Determine the [x, y] coordinate at the center of the cell enclosing the given text.  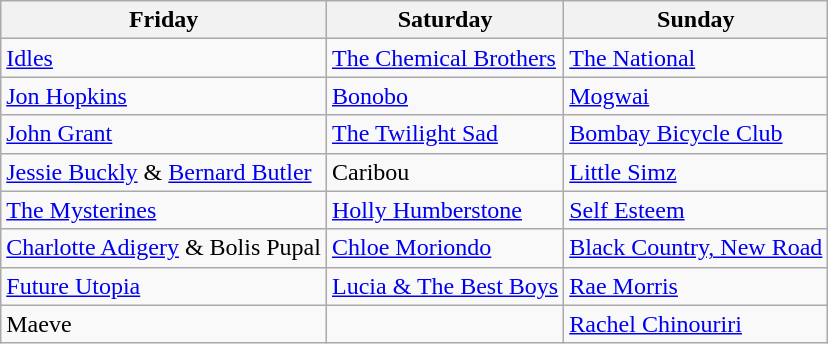
Caribou [444, 172]
Bonobo [444, 96]
Saturday [444, 20]
Little Simz [696, 172]
Charlotte Adigery & Bolis Pupal [164, 248]
Lucia & The Best Boys [444, 286]
The Mysterines [164, 210]
The Chemical Brothers [444, 58]
Sunday [696, 20]
Mogwai [696, 96]
The National [696, 58]
Holly Humberstone [444, 210]
Future Utopia [164, 286]
Jon Hopkins [164, 96]
Bombay Bicycle Club [696, 134]
Friday [164, 20]
Self Esteem [696, 210]
John Grant [164, 134]
Rae Morris [696, 286]
Idles [164, 58]
Maeve [164, 324]
Black Country, New Road [696, 248]
Chloe Moriondo [444, 248]
The Twilight Sad [444, 134]
Jessie Buckly & Bernard Butler [164, 172]
Rachel Chinouriri [696, 324]
